Search for the cell housing the specified text and yield its (x, y) center coordinate. 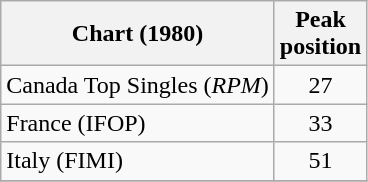
Peakposition (320, 34)
Chart (1980) (138, 34)
33 (320, 123)
Canada Top Singles (RPM) (138, 85)
Italy (FIMI) (138, 161)
27 (320, 85)
51 (320, 161)
France (IFOP) (138, 123)
